Pinpoint the cell where the given text exists, returning its (X, Y) midpoint coordinate. 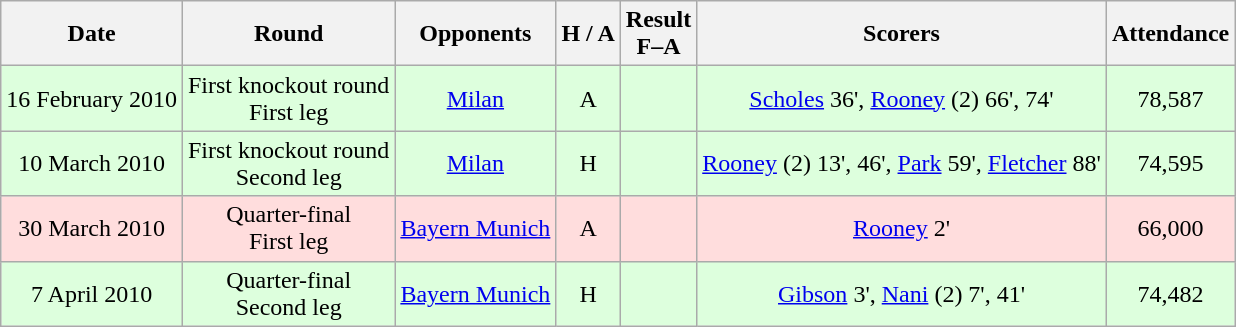
74,482 (1170, 294)
10 March 2010 (92, 164)
First knockout roundFirst leg (288, 98)
Quarter-finalSecond leg (288, 294)
Date (92, 34)
Scorers (902, 34)
H / A (588, 34)
Rooney (2) 13', 46', Park 59', Fletcher 88' (902, 164)
Round (288, 34)
7 April 2010 (92, 294)
ResultF–A (658, 34)
66,000 (1170, 228)
78,587 (1170, 98)
Quarter-finalFirst leg (288, 228)
74,595 (1170, 164)
Attendance (1170, 34)
30 March 2010 (92, 228)
Gibson 3', Nani (2) 7', 41' (902, 294)
Scholes 36', Rooney (2) 66', 74' (902, 98)
Opponents (476, 34)
First knockout roundSecond leg (288, 164)
Rooney 2' (902, 228)
16 February 2010 (92, 98)
